Search for the cell housing the specified text and yield its [X, Y] center coordinate. 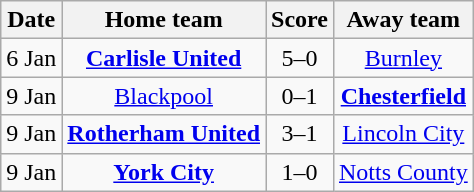
Lincoln City [403, 134]
Blackpool [164, 96]
5–0 [300, 58]
Date [32, 20]
Burnley [403, 58]
York City [164, 172]
6 Jan [32, 58]
Rotherham United [164, 134]
Carlisle United [164, 58]
Away team [403, 20]
1–0 [300, 172]
Chesterfield [403, 96]
Notts County [403, 172]
3–1 [300, 134]
0–1 [300, 96]
Score [300, 20]
Home team [164, 20]
